Extract the (X, Y) coordinate from the center of the cell holding the provided text.  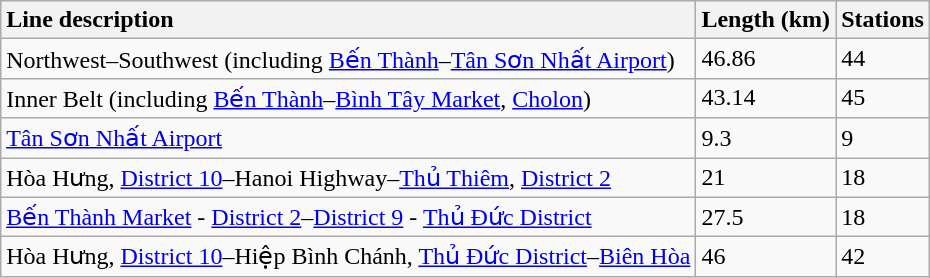
Hòa Hưng, District 10–Hanoi Highway–Thủ Thiêm, District 2 (348, 178)
46.86 (766, 59)
21 (766, 178)
Inner Belt (including Bến Thành–Bình Tây Market, Cholon) (348, 98)
Length (km) (766, 20)
Tân Sơn Nhất Airport (348, 138)
45 (883, 98)
27.5 (766, 217)
9 (883, 138)
Line description (348, 20)
Stations (883, 20)
44 (883, 59)
Hòa Hưng, District 10–Hiệp Bình Chánh, Thủ Đức District–Biên Hòa (348, 257)
Bến Thành Market - District 2–District 9 - Thủ Đức District (348, 217)
Northwest–Southwest (including Bến Thành–Tân Sơn Nhất Airport) (348, 59)
46 (766, 257)
43.14 (766, 98)
42 (883, 257)
9.3 (766, 138)
